Find where the given text appears and provide that cell's center as [X, Y] coordinate. 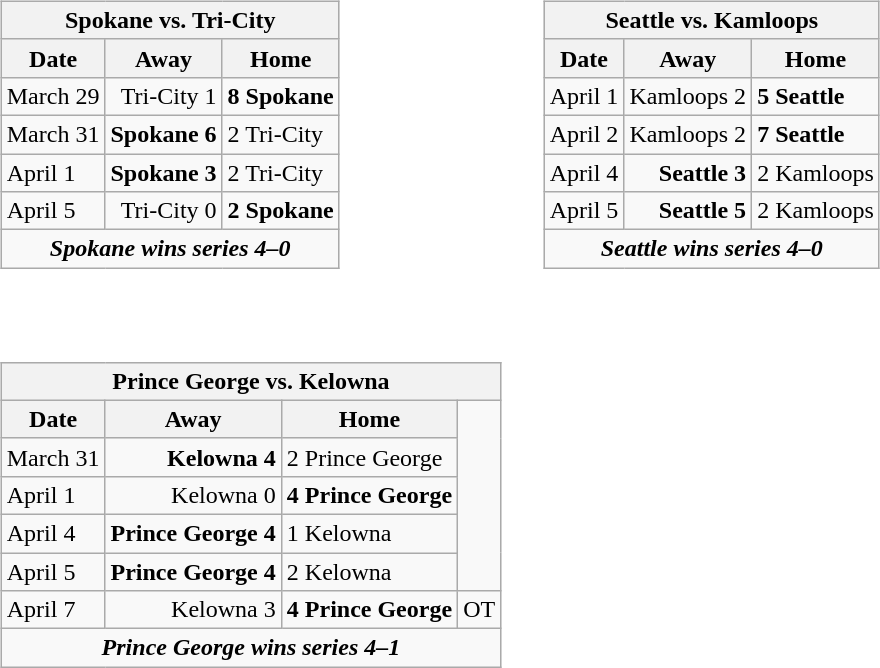
2 Kelowna [369, 571]
2 Prince George [369, 457]
8 Spokane [280, 96]
Kelowna 4 [193, 457]
April 7 [53, 610]
Tri-City 1 [164, 96]
Spokane vs. Tri-City [170, 20]
Spokane wins series 4–0 [170, 249]
Tri-City 0 [164, 211]
Prince George vs. Kelowna [250, 381]
Seattle 5 [688, 211]
Spokane 3 [164, 173]
April 2 [584, 134]
2 Spokane [280, 211]
OT [480, 610]
Seattle 3 [688, 173]
1 Kelowna [369, 533]
Seattle vs. Kamloops [712, 20]
5 Seattle [816, 96]
Seattle wins series 4–0 [712, 249]
Kelowna 3 [193, 610]
Kelowna 0 [193, 495]
Prince George wins series 4–1 [250, 648]
7 Seattle [816, 134]
Spokane 6 [164, 134]
March 29 [53, 96]
